Return (x, y) of the center of cell containing provided text 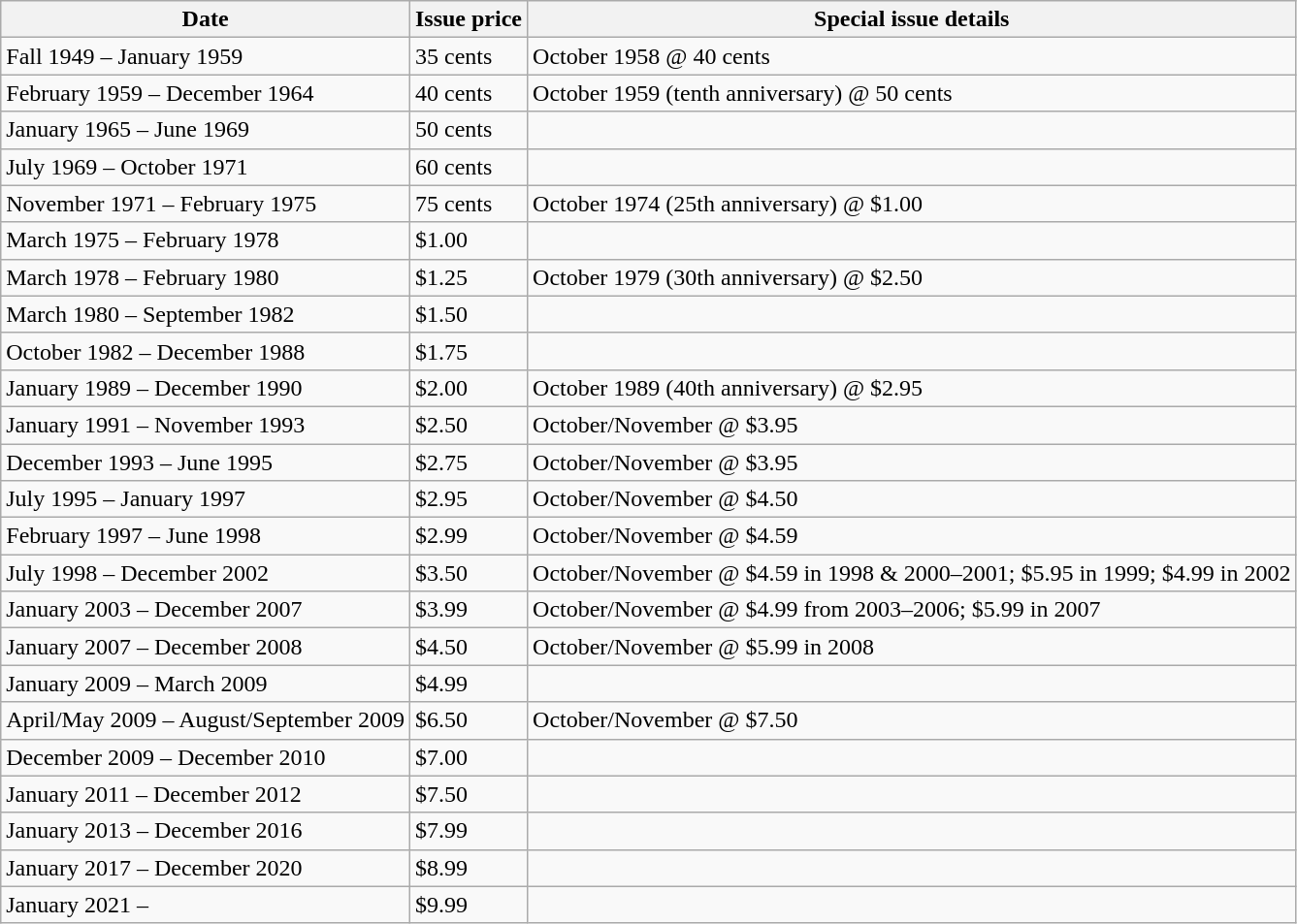
$3.99 (468, 610)
October 1989 (40th anniversary) @ $2.95 (912, 388)
October 1959 (tenth anniversary) @ 50 cents (912, 93)
35 cents (468, 56)
October/November @ $5.99 in 2008 (912, 647)
$3.50 (468, 573)
60 cents (468, 167)
$4.99 (468, 684)
February 1959 – December 1964 (206, 93)
$2.95 (468, 499)
$7.50 (468, 794)
January 2009 – March 2009 (206, 684)
$8.99 (468, 868)
January 2003 – December 2007 (206, 610)
July 1998 – December 2002 (206, 573)
Fall 1949 – January 1959 (206, 56)
March 1975 – February 1978 (206, 240)
$4.50 (468, 647)
October 1958 @ 40 cents (912, 56)
October/November @ $4.59 (912, 536)
$1.25 (468, 277)
40 cents (468, 93)
October/November @ $4.99 from 2003–2006; $5.99 in 2007 (912, 610)
$1.50 (468, 314)
January 1991 – November 1993 (206, 425)
October 1979 (30th anniversary) @ $2.50 (912, 277)
$2.50 (468, 425)
75 cents (468, 204)
50 cents (468, 130)
$6.50 (468, 720)
October/November @ $4.50 (912, 499)
July 1969 – October 1971 (206, 167)
December 1993 – June 1995 (206, 462)
October/November @ $4.59 in 1998 & 2000–2001; $5.95 in 1999; $4.99 in 2002 (912, 573)
November 1971 – February 1975 (206, 204)
Issue price (468, 19)
$7.00 (468, 757)
January 2017 – December 2020 (206, 868)
December 2009 – December 2010 (206, 757)
$2.75 (468, 462)
$7.99 (468, 831)
January 1965 – June 1969 (206, 130)
$1.00 (468, 240)
Date (206, 19)
$1.75 (468, 351)
April/May 2009 – August/September 2009 (206, 720)
January 1989 – December 1990 (206, 388)
July 1995 – January 1997 (206, 499)
$2.00 (468, 388)
October/November @ $7.50 (912, 720)
$9.99 (468, 905)
January 2011 – December 2012 (206, 794)
March 1980 – September 1982 (206, 314)
February 1997 – June 1998 (206, 536)
$2.99 (468, 536)
October 1982 – December 1988 (206, 351)
January 2007 – December 2008 (206, 647)
January 2013 – December 2016 (206, 831)
Special issue details (912, 19)
October 1974 (25th anniversary) @ $1.00 (912, 204)
March 1978 – February 1980 (206, 277)
January 2021 – (206, 905)
